Provide the [x, y] coordinate of the cell's center where the given text is located.  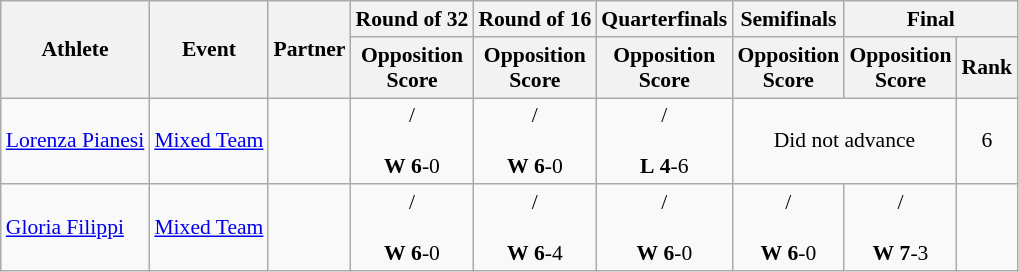
Athlete [76, 50]
Final [930, 19]
Semifinals [788, 19]
Quarterfinals [664, 19]
Rank [988, 68]
6 [988, 142]
/ W 6-4 [534, 228]
/ L 4-6 [664, 142]
Gloria Filippi [76, 228]
Round of 32 [412, 19]
Partner [309, 50]
Did not advance [844, 142]
Event [208, 50]
/ W 7-3 [900, 228]
Lorenza Pianesi [76, 142]
Round of 16 [534, 19]
